Identify which cell holds the provided text, then report its (x, y) central coordinate. 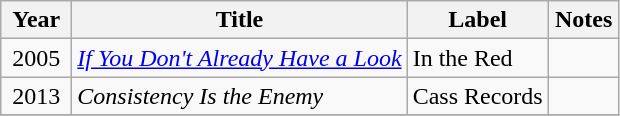
In the Red (478, 58)
Cass Records (478, 96)
2005 (36, 58)
Notes (584, 20)
Consistency Is the Enemy (240, 96)
Label (478, 20)
If You Don't Already Have a Look (240, 58)
Year (36, 20)
2013 (36, 96)
Title (240, 20)
